Pinpoint the cell where the given text exists, returning its (X, Y) midpoint coordinate. 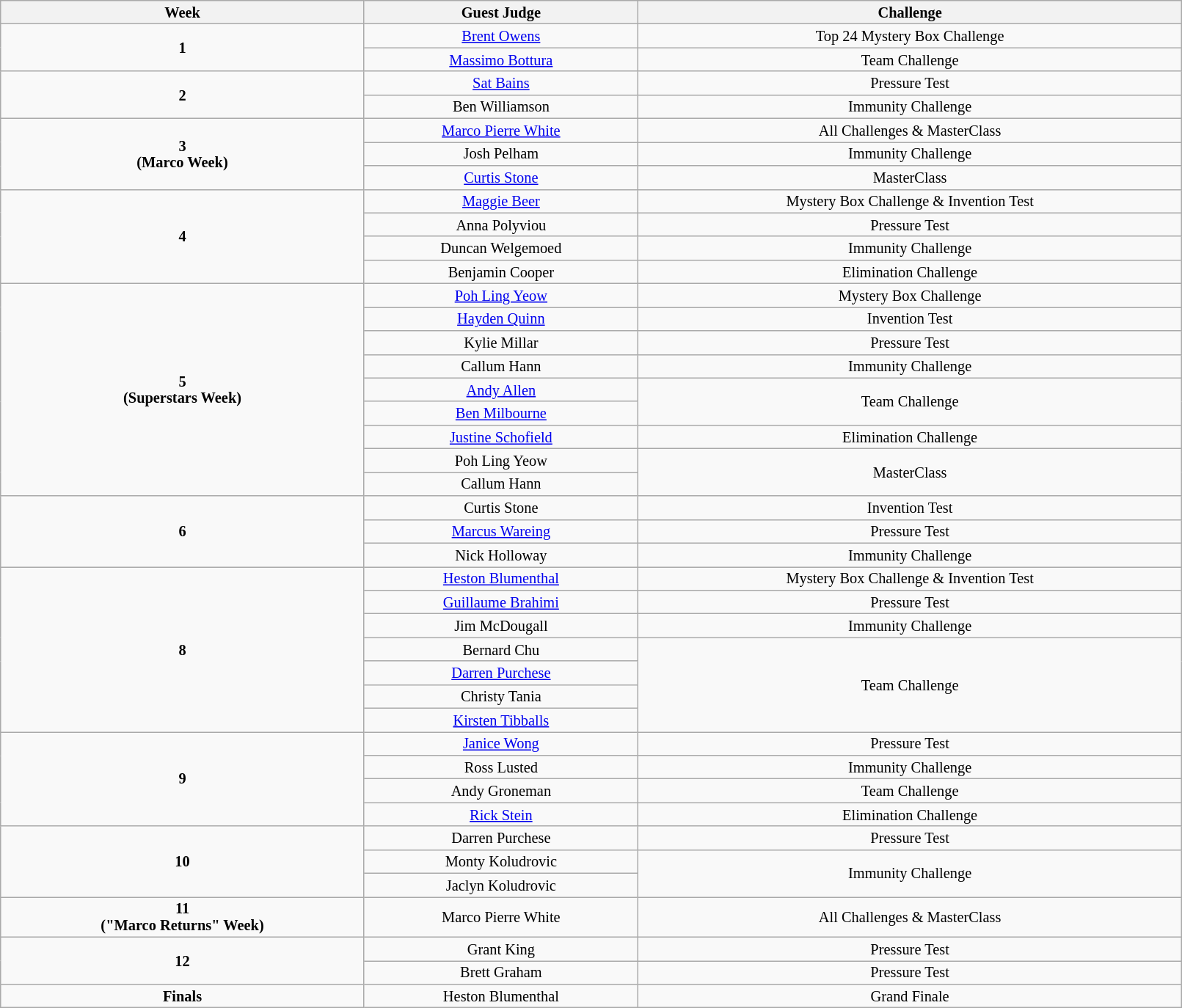
9 (183, 779)
Week (183, 12)
Mystery Box Challenge (910, 295)
11("Marco Returns" Week) (183, 917)
Maggie Beer (500, 201)
Ross Lusted (500, 767)
Jim McDougall (500, 625)
10 (183, 861)
5(Superstars Week) (183, 389)
Josh Pelham (500, 153)
Brent Owens (500, 35)
Anna Polyviou (500, 224)
Grand Finale (910, 996)
3(Marco Week) (183, 153)
Guest Judge (500, 12)
Hayden Quinn (500, 318)
Andy Allen (500, 390)
Kirsten Tibballs (500, 720)
Benjamin Cooper (500, 271)
Top 24 Mystery Box Challenge (910, 35)
Brett Graham (500, 972)
Justine Schofield (500, 437)
Marcus Wareing (500, 531)
Nick Holloway (500, 555)
2 (183, 95)
Duncan Welgemoed (500, 248)
Sat Bains (500, 83)
6 (183, 531)
12 (183, 960)
Finals (183, 996)
Massimo Bottura (500, 59)
8 (183, 649)
Challenge (910, 12)
Monty Koludrovic (500, 861)
Jaclyn Koludrovic (500, 885)
Andy Groneman (500, 791)
Ben Milbourne (500, 413)
4 (183, 236)
Janice Wong (500, 743)
Kylie Millar (500, 343)
Bernard Chu (500, 649)
Grant King (500, 949)
Guillaume Brahimi (500, 602)
Christy Tania (500, 696)
Rick Stein (500, 814)
Ben Williamson (500, 106)
1 (183, 47)
